Extract the [x, y] coordinate from the center of the cell holding the provided text.  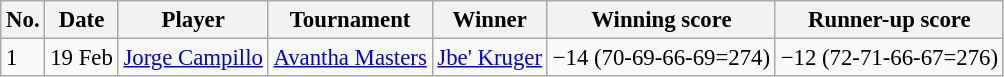
Jorge Campillo [193, 58]
Avantha Masters [350, 58]
Date [82, 20]
Player [193, 20]
−14 (70-69-66-69=274) [661, 58]
Jbe' Kruger [490, 58]
−12 (72-71-66-67=276) [889, 58]
19 Feb [82, 58]
1 [23, 58]
Winning score [661, 20]
Tournament [350, 20]
No. [23, 20]
Runner-up score [889, 20]
Winner [490, 20]
